From the cell containing the given text, extract its center point as (X, Y) coordinate. 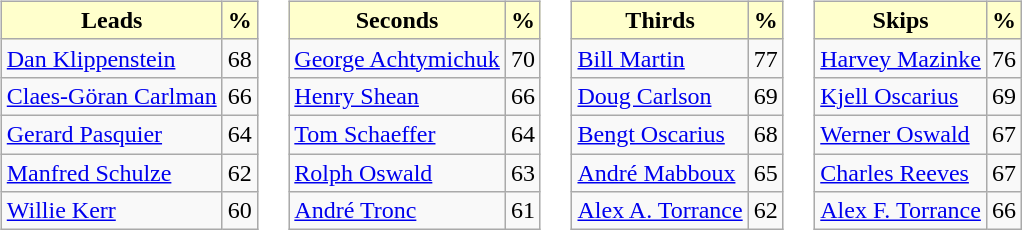
Alex A. Torrance (660, 211)
Bill Martin (660, 58)
61 (522, 211)
André Mabboux (660, 173)
André Tronc (398, 211)
Alex F. Torrance (901, 211)
Werner Oswald (901, 134)
Thirds (660, 20)
63 (522, 173)
77 (766, 58)
Rolph Oswald (398, 173)
60 (240, 211)
Charles Reeves (901, 173)
Kjell Oscarius (901, 96)
Tom Schaeffer (398, 134)
Harvey Mazinke (901, 58)
Gerard Pasquier (112, 134)
George Achtymichuk (398, 58)
Skips (901, 20)
Henry Shean (398, 96)
Seconds (398, 20)
Bengt Oscarius (660, 134)
Claes-Göran Carlman (112, 96)
65 (766, 173)
Willie Kerr (112, 211)
70 (522, 58)
Leads (112, 20)
76 (1004, 58)
Manfred Schulze (112, 173)
Doug Carlson (660, 96)
Dan Klippenstein (112, 58)
